Find where the given text appears and provide that cell's center as [x, y] coordinate. 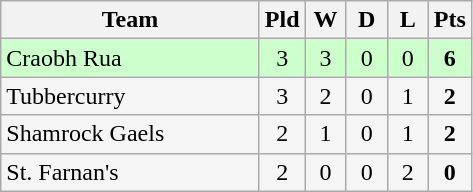
St. Farnan's [130, 172]
D [366, 20]
6 [450, 58]
L [408, 20]
Pld [282, 20]
Team [130, 20]
Tubbercurry [130, 96]
W [326, 20]
Craobh Rua [130, 58]
Shamrock Gaels [130, 134]
Pts [450, 20]
